Return [x, y] of the center of cell containing provided text 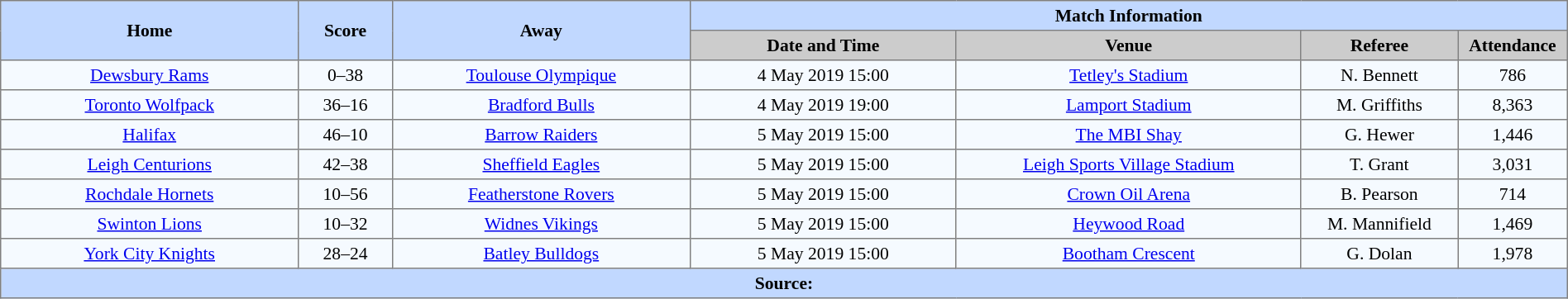
0–38 [346, 75]
28–24 [346, 254]
Source: [784, 283]
G. Hewer [1379, 135]
36–16 [346, 105]
M. Mannifield [1379, 224]
Away [541, 31]
Bootham Crescent [1128, 254]
3,031 [1513, 164]
G. Dolan [1379, 254]
B. Pearson [1379, 194]
786 [1513, 75]
Halifax [150, 135]
Toulouse Olympique [541, 75]
42–38 [346, 164]
Venue [1128, 45]
Home [150, 31]
Leigh Centurions [150, 164]
Widnes Vikings [541, 224]
M. Griffiths [1379, 105]
Referee [1379, 45]
T. Grant [1379, 164]
Toronto Wolfpack [150, 105]
Attendance [1513, 45]
Match Information [1128, 16]
4 May 2019 19:00 [823, 105]
1,446 [1513, 135]
1,469 [1513, 224]
Crown Oil Arena [1128, 194]
The MBI Shay [1128, 135]
Barrow Raiders [541, 135]
Rochdale Hornets [150, 194]
Swinton Lions [150, 224]
Score [346, 31]
10–56 [346, 194]
10–32 [346, 224]
Leigh Sports Village Stadium [1128, 164]
4 May 2019 15:00 [823, 75]
Lamport Stadium [1128, 105]
York City Knights [150, 254]
Heywood Road [1128, 224]
8,363 [1513, 105]
1,978 [1513, 254]
Tetley's Stadium [1128, 75]
N. Bennett [1379, 75]
Batley Bulldogs [541, 254]
714 [1513, 194]
Bradford Bulls [541, 105]
Sheffield Eagles [541, 164]
46–10 [346, 135]
Dewsbury Rams [150, 75]
Featherstone Rovers [541, 194]
Date and Time [823, 45]
